Scan for the cell matching the given text and deliver its [x, y] coordinate at center. 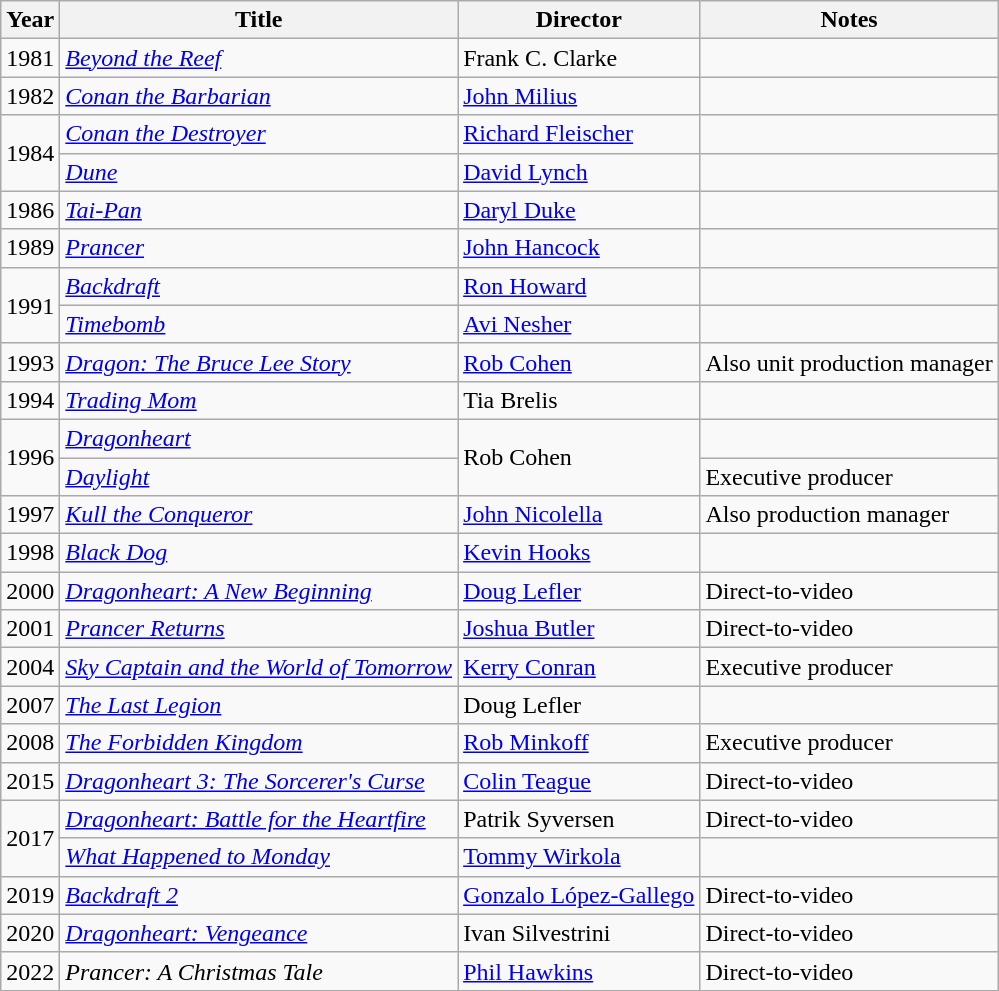
Black Dog [259, 553]
Dragonheart: Battle for the Heartfire [259, 819]
2017 [30, 838]
Ron Howard [579, 286]
Backdraft [259, 286]
The Last Legion [259, 705]
Gonzalo López-Gallego [579, 895]
Colin Teague [579, 781]
2004 [30, 667]
Ivan Silvestrini [579, 933]
Tia Brelis [579, 400]
Daylight [259, 477]
Prancer Returns [259, 629]
1986 [30, 210]
Director [579, 20]
2007 [30, 705]
Dragonheart: Vengeance [259, 933]
Daryl Duke [579, 210]
Timebomb [259, 324]
2001 [30, 629]
2020 [30, 933]
Trading Mom [259, 400]
Avi Nesher [579, 324]
Sky Captain and the World of Tomorrow [259, 667]
Joshua Butler [579, 629]
2022 [30, 971]
1989 [30, 248]
Frank C. Clarke [579, 58]
Dune [259, 172]
Also unit production manager [849, 362]
2008 [30, 743]
Also production manager [849, 515]
1998 [30, 553]
Dragon: The Bruce Lee Story [259, 362]
Phil Hawkins [579, 971]
Dragonheart 3: The Sorcerer's Curse [259, 781]
Richard Fleischer [579, 134]
2015 [30, 781]
Year [30, 20]
Tommy Wirkola [579, 857]
Rob Minkoff [579, 743]
1993 [30, 362]
1982 [30, 96]
1981 [30, 58]
David Lynch [579, 172]
John Hancock [579, 248]
Conan the Destroyer [259, 134]
1994 [30, 400]
Kull the Conqueror [259, 515]
Backdraft 2 [259, 895]
Beyond the Reef [259, 58]
1991 [30, 305]
Tai-Pan [259, 210]
Conan the Barbarian [259, 96]
Dragonheart [259, 438]
The Forbidden Kingdom [259, 743]
John Milius [579, 96]
1996 [30, 457]
Kerry Conran [579, 667]
1984 [30, 153]
Prancer: A Christmas Tale [259, 971]
Patrik Syversen [579, 819]
Kevin Hooks [579, 553]
John Nicolella [579, 515]
Notes [849, 20]
1997 [30, 515]
Dragonheart: A New Beginning [259, 591]
Title [259, 20]
2019 [30, 895]
2000 [30, 591]
What Happened to Monday [259, 857]
Prancer [259, 248]
